Determine the [x, y] coordinate at the center of the cell enclosing the given text.  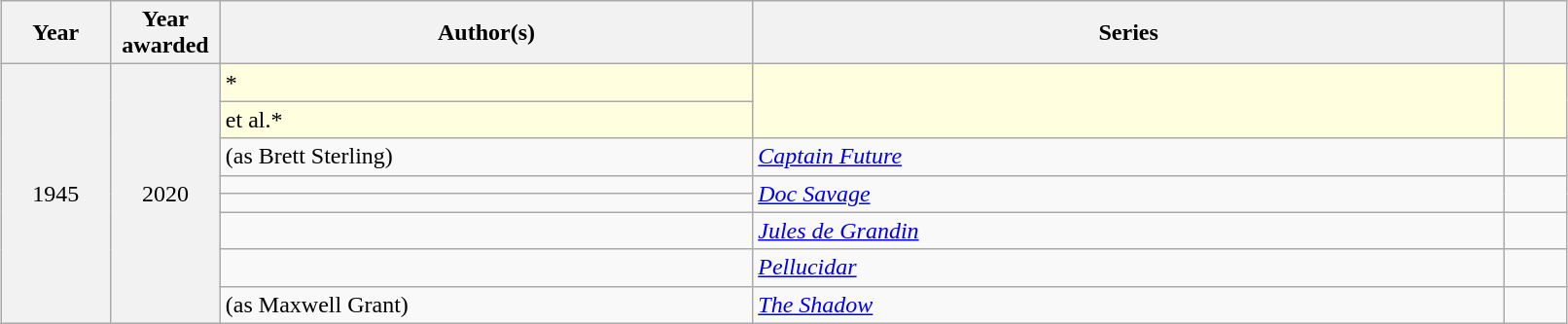
* [486, 83]
2020 [165, 194]
et al.* [486, 120]
(as Maxwell Grant) [486, 305]
Captain Future [1128, 157]
1945 [56, 194]
Year awarded [165, 33]
Jules de Grandin [1128, 231]
(as Brett Sterling) [486, 157]
The Shadow [1128, 305]
Year [56, 33]
Doc Savage [1128, 194]
Author(s) [486, 33]
Pellucidar [1128, 268]
Series [1128, 33]
